Identify which cell holds the provided text, then report its (x, y) central coordinate. 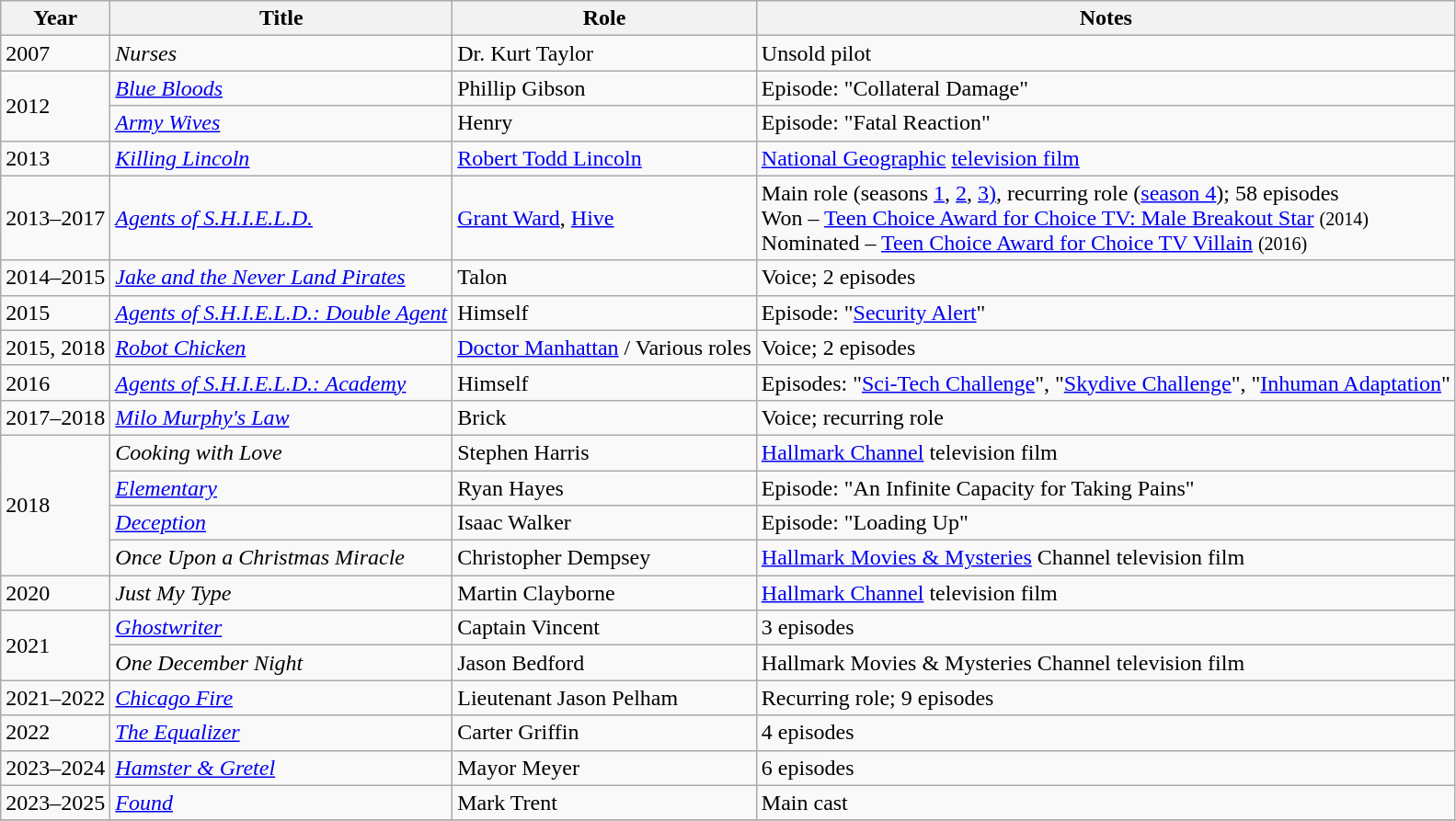
Phillip Gibson (605, 88)
2015, 2018 (55, 348)
Ghostwriter (281, 628)
2022 (55, 733)
Mayor Meyer (605, 768)
Jake and the Never Land Pirates (281, 278)
Captain Vincent (605, 628)
Deception (281, 523)
Episode: "An Infinite Capacity for Taking Pains" (1106, 488)
6 episodes (1106, 768)
2015 (55, 313)
2013 (55, 158)
Year (55, 18)
Blue Bloods (281, 88)
Hamster & Gretel (281, 768)
Martin Clayborne (605, 593)
Agents of S.H.I.E.L.D.: Academy (281, 382)
Agents of S.H.I.E.L.D. (281, 218)
Dr. Kurt Taylor (605, 53)
Grant Ward, Hive (605, 218)
2020 (55, 593)
Found (281, 803)
Henry (605, 123)
Talon (605, 278)
Doctor Manhattan / Various roles (605, 348)
National Geographic television film (1106, 158)
Recurring role; 9 episodes (1106, 698)
4 episodes (1106, 733)
Army Wives (281, 123)
Stephen Harris (605, 452)
Mark Trent (605, 803)
2021–2022 (55, 698)
Brick (605, 417)
Episode: "Fatal Reaction" (1106, 123)
Jason Bedford (605, 663)
Lieutenant Jason Pelham (605, 698)
Just My Type (281, 593)
Voice; recurring role (1106, 417)
Once Upon a Christmas Miracle (281, 558)
Elementary (281, 488)
Notes (1106, 18)
2021 (55, 645)
Killing Lincoln (281, 158)
2007 (55, 53)
Carter Griffin (605, 733)
Role (605, 18)
Ryan Hayes (605, 488)
One December Night (281, 663)
Episode: "Security Alert" (1106, 313)
2018 (55, 505)
Christopher Dempsey (605, 558)
Episodes: "Sci-Tech Challenge", "Skydive Challenge", "Inhuman Adaptation" (1106, 382)
Cooking with Love (281, 452)
Episode: "Loading Up" (1106, 523)
2023–2025 (55, 803)
Milo Murphy's Law (281, 417)
2017–2018 (55, 417)
2013–2017 (55, 218)
3 episodes (1106, 628)
2014–2015 (55, 278)
Isaac Walker (605, 523)
Robot Chicken (281, 348)
The Equalizer (281, 733)
Episode: "Collateral Damage" (1106, 88)
2012 (55, 106)
Agents of S.H.I.E.L.D.: Double Agent (281, 313)
Unsold pilot (1106, 53)
2023–2024 (55, 768)
Title (281, 18)
Main cast (1106, 803)
Nurses (281, 53)
2016 (55, 382)
Chicago Fire (281, 698)
Robert Todd Lincoln (605, 158)
